Return the (x, y) coordinate for the center point of the cell that contains the specified text.  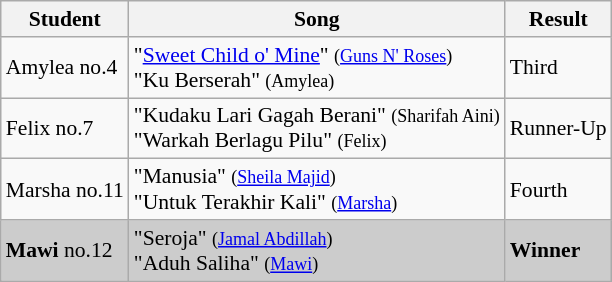
Fourth (558, 190)
Song (317, 19)
"Manusia" (Sheila Majid) "Untuk Terakhir Kali" (Marsha) (317, 190)
Student (65, 19)
Felix no.7 (65, 128)
Result (558, 19)
Marsha no.11 (65, 190)
Winner (558, 250)
Mawi no.12 (65, 250)
"Kudaku Lari Gagah Berani" (Sharifah Aini) "Warkah Berlagu Pilu" (Felix) (317, 128)
Third (558, 68)
Runner-Up (558, 128)
"Sweet Child o' Mine" (Guns N' Roses) "Ku Berserah" (Amylea) (317, 68)
Amylea no.4 (65, 68)
"Seroja" (Jamal Abdillah) "Aduh Saliha" (Mawi) (317, 250)
